From the cell containing the given text, extract its center point as [x, y] coordinate. 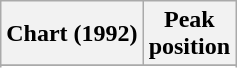
Peakposition [189, 34]
Chart (1992) [72, 34]
